Extract the [X, Y] coordinate from the center of the cell holding the provided text.  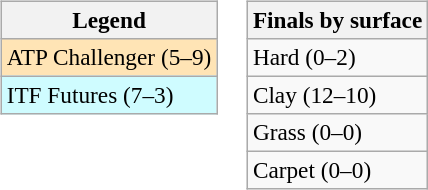
Grass (0–0) [337, 133]
Finals by surface [337, 20]
Clay (12–10) [337, 95]
ATP Challenger (5–9) [108, 57]
Legend [108, 20]
Carpet (0–0) [337, 171]
ITF Futures (7–3) [108, 95]
Hard (0–2) [337, 57]
